From the cell containing the given text, extract its center point as (X, Y) coordinate. 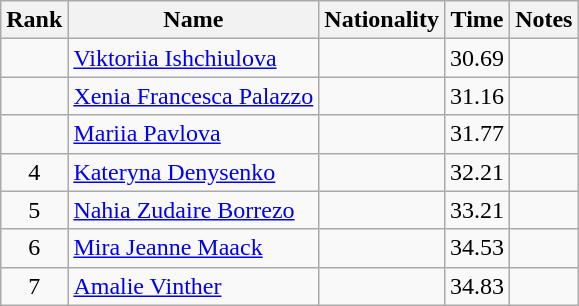
Name (194, 20)
31.77 (478, 134)
Mira Jeanne Maack (194, 248)
31.16 (478, 96)
32.21 (478, 172)
5 (34, 210)
Nahia Zudaire Borrezo (194, 210)
30.69 (478, 58)
Nationality (382, 20)
34.83 (478, 286)
Xenia Francesca Palazzo (194, 96)
4 (34, 172)
Time (478, 20)
Amalie Vinther (194, 286)
Rank (34, 20)
Kateryna Denysenko (194, 172)
33.21 (478, 210)
Notes (544, 20)
Mariia Pavlova (194, 134)
34.53 (478, 248)
Viktoriia Ishchiulova (194, 58)
7 (34, 286)
6 (34, 248)
